Pinpoint the cell where the given text exists, returning its [X, Y] midpoint coordinate. 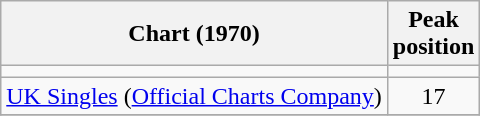
UK Singles (Official Charts Company) [194, 96]
17 [433, 96]
Chart (1970) [194, 34]
Peakposition [433, 34]
